Find where the given text appears and provide that cell's center as [X, Y] coordinate. 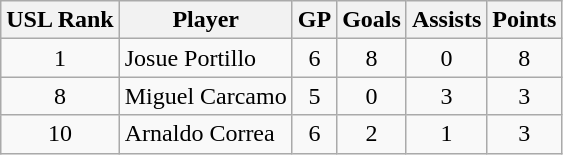
Miguel Carcamo [206, 96]
10 [60, 134]
Arnaldo Correa [206, 134]
Player [206, 20]
5 [314, 96]
USL Rank [60, 20]
2 [372, 134]
Assists [446, 20]
GP [314, 20]
Points [524, 20]
Josue Portillo [206, 58]
Goals [372, 20]
